Output the (x, y) coordinate of the center of the cell containing the given text.  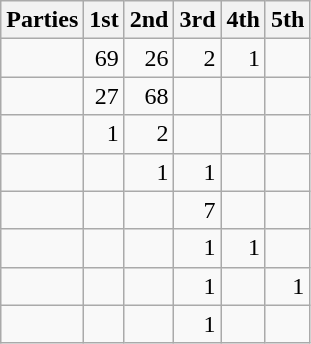
69 (104, 58)
1st (104, 20)
Parties (42, 20)
68 (149, 96)
26 (149, 58)
2nd (149, 20)
5th (287, 20)
7 (198, 210)
3rd (198, 20)
4th (243, 20)
27 (104, 96)
